Pinpoint the cell where the given text exists, returning its (x, y) midpoint coordinate. 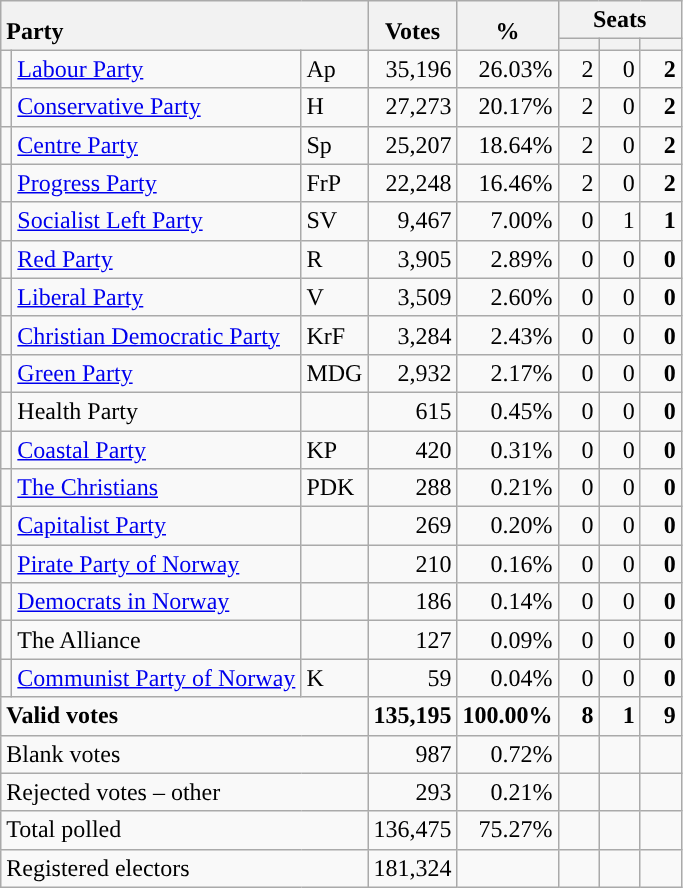
V (334, 297)
% (508, 26)
0.14% (508, 602)
R (334, 259)
Party (184, 26)
288 (412, 488)
Red Party (156, 259)
2.89% (508, 259)
Socialist Left Party (156, 221)
2.17% (508, 373)
3,905 (412, 259)
59 (412, 678)
2.43% (508, 335)
Centre Party (156, 145)
Christian Democratic Party (156, 335)
9 (660, 716)
Communist Party of Norway (156, 678)
2.60% (508, 297)
135,195 (412, 716)
Ap (334, 69)
127 (412, 640)
FrP (334, 183)
75.27% (508, 830)
0.04% (508, 678)
Total polled (184, 830)
Valid votes (184, 716)
269 (412, 526)
615 (412, 411)
0.09% (508, 640)
K (334, 678)
Seats (620, 20)
22,248 (412, 183)
Democrats in Norway (156, 602)
Rejected votes – other (184, 792)
9,467 (412, 221)
PDK (334, 488)
Green Party (156, 373)
7.00% (508, 221)
0.20% (508, 526)
3,284 (412, 335)
Liberal Party (156, 297)
20.17% (508, 107)
987 (412, 754)
26.03% (508, 69)
0.45% (508, 411)
Registered electors (184, 868)
The Alliance (156, 640)
3,509 (412, 297)
293 (412, 792)
Sp (334, 145)
16.46% (508, 183)
Labour Party (156, 69)
Capitalist Party (156, 526)
27,273 (412, 107)
420 (412, 449)
KrF (334, 335)
MDG (334, 373)
0.31% (508, 449)
136,475 (412, 830)
18.64% (508, 145)
25,207 (412, 145)
The Christians (156, 488)
KP (334, 449)
181,324 (412, 868)
Progress Party (156, 183)
SV (334, 221)
8 (578, 716)
0.16% (508, 564)
0.72% (508, 754)
Conservative Party (156, 107)
Health Party (156, 411)
210 (412, 564)
186 (412, 602)
Blank votes (184, 754)
Votes (412, 26)
35,196 (412, 69)
100.00% (508, 716)
Pirate Party of Norway (156, 564)
H (334, 107)
2,932 (412, 373)
Coastal Party (156, 449)
